Search for the cell housing the specified text and yield its [X, Y] center coordinate. 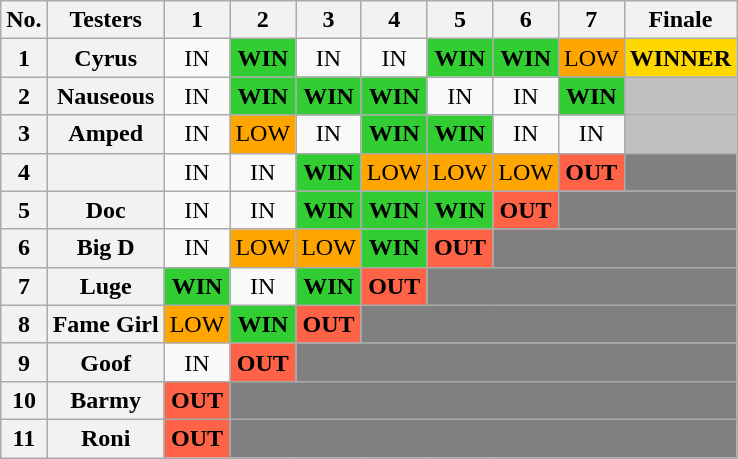
Cyrus [106, 58]
Testers [106, 20]
11 [24, 438]
Finale [680, 20]
No. [24, 20]
Goof [106, 362]
Amped [106, 134]
10 [24, 400]
Nauseous [106, 96]
9 [24, 362]
Roni [106, 438]
Doc [106, 210]
8 [24, 324]
Big D [106, 248]
WINNER [680, 58]
Fame Girl [106, 324]
Barmy [106, 400]
Luge [106, 286]
